Provide the [X, Y] coordinate of the cell's center where the given text is located.  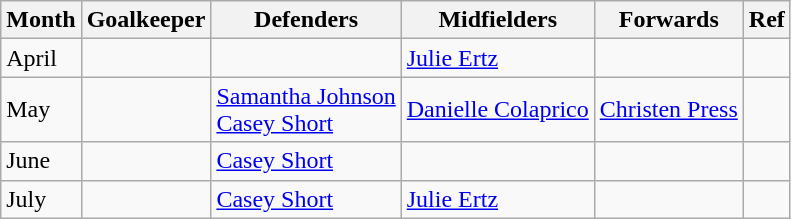
April [41, 58]
Ref [766, 20]
Danielle Colaprico [498, 110]
Month [41, 20]
Forwards [668, 20]
Midfielders [498, 20]
May [41, 110]
June [41, 161]
Samantha Johnson Casey Short [306, 110]
Defenders [306, 20]
July [41, 199]
Christen Press [668, 110]
Goalkeeper [146, 20]
